Locate the cell with the specified text and output its [X, Y] center coordinate. 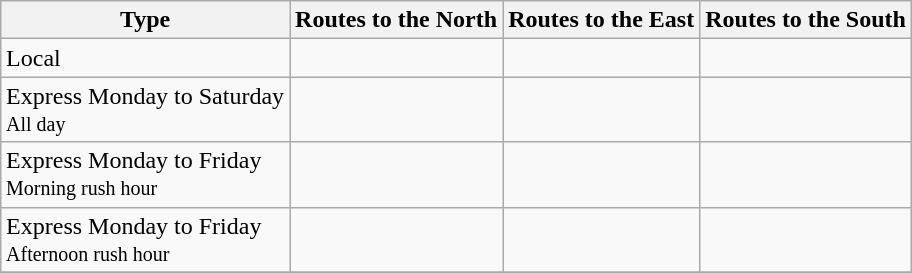
Express Monday to Saturday All day [146, 110]
Routes to the North [396, 20]
Type [146, 20]
Express Monday to Friday Morning rush hour [146, 174]
Routes to the East [602, 20]
Local [146, 58]
Express Monday to Friday Afternoon rush hour [146, 240]
Routes to the South [806, 20]
